Output the [x, y] coordinate of the center of the cell containing the given text.  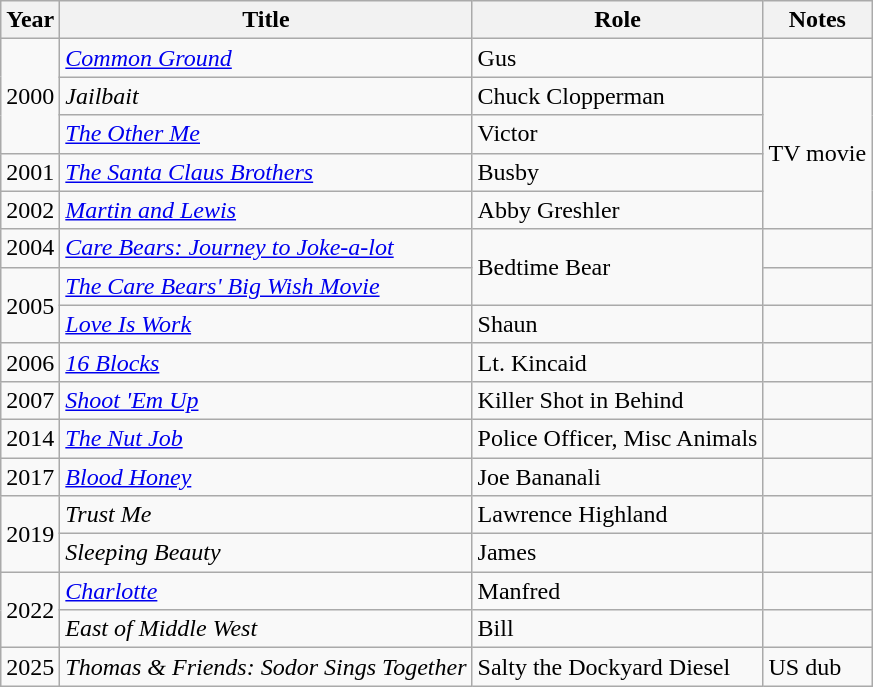
East of Middle West [266, 629]
Manfred [618, 591]
2017 [30, 477]
Police Officer, Misc Animals [618, 438]
Salty the Dockyard Diesel [618, 667]
Bill [618, 629]
2019 [30, 534]
Lt. Kincaid [618, 362]
2022 [30, 610]
Trust Me [266, 515]
16 Blocks [266, 362]
Busby [618, 172]
Chuck Clopperman [618, 96]
Care Bears: Journey to Joke-a-lot [266, 248]
Killer Shot in Behind [618, 400]
James [618, 553]
2006 [30, 362]
Lawrence Highland [618, 515]
Common Ground [266, 58]
Love Is Work [266, 324]
Shoot 'Em Up [266, 400]
The Care Bears' Big Wish Movie [266, 286]
Joe Bananali [618, 477]
Bedtime Bear [618, 267]
Martin and Lewis [266, 210]
The Nut Job [266, 438]
Blood Honey [266, 477]
2005 [30, 305]
Jailbait [266, 96]
2025 [30, 667]
Victor [618, 134]
The Other Me [266, 134]
Thomas & Friends: Sodor Sings Together [266, 667]
2014 [30, 438]
Year [30, 20]
2001 [30, 172]
2004 [30, 248]
2007 [30, 400]
TV movie [818, 153]
Abby Greshler [618, 210]
Title [266, 20]
Notes [818, 20]
2000 [30, 96]
The Santa Claus Brothers [266, 172]
Sleeping Beauty [266, 553]
Gus [618, 58]
Role [618, 20]
US dub [818, 667]
2002 [30, 210]
Shaun [618, 324]
Charlotte [266, 591]
